Locate the cell with the specified text and output its [x, y] center coordinate. 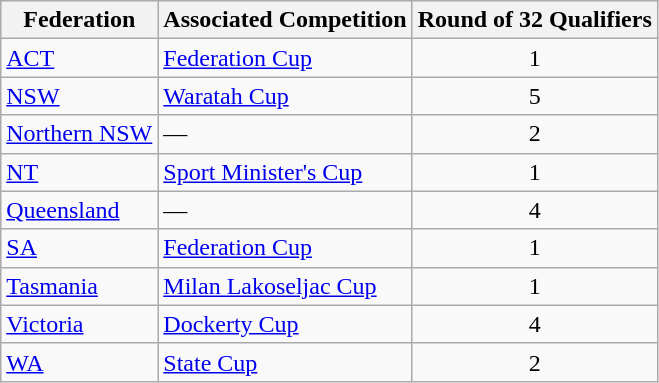
Milan Lakoseljac Cup [285, 286]
Federation [80, 20]
Sport Minister's Cup [285, 172]
5 [534, 96]
Waratah Cup [285, 96]
Round of 32 Qualifiers [534, 20]
NSW [80, 96]
NT [80, 172]
Associated Competition [285, 20]
Tasmania [80, 286]
Queensland [80, 210]
Dockerty Cup [285, 324]
Victoria [80, 324]
Northern NSW [80, 134]
WA [80, 362]
ACT [80, 58]
SA [80, 248]
State Cup [285, 362]
